Return [X, Y] of the center of cell containing provided text 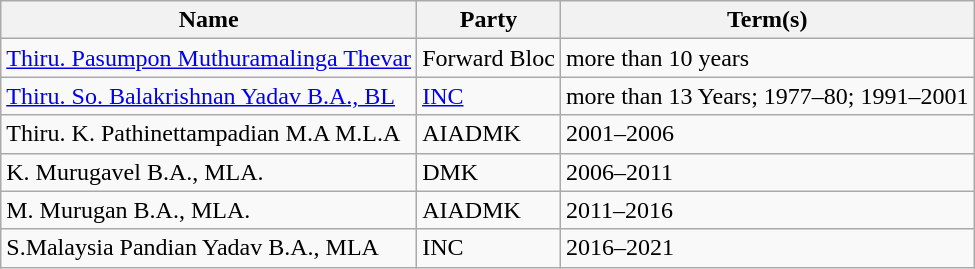
Party [489, 20]
Thiru. So. Balakrishnan Yadav B.A., BL [209, 96]
M. Murugan B.A., MLA. [209, 210]
2016–2021 [767, 248]
more than 10 years [767, 58]
DMK [489, 172]
S.Malaysia Pandian Yadav B.A., MLA [209, 248]
Name [209, 20]
Thiru. Pasumpon Muthuramalinga Thevar [209, 58]
Forward Bloc [489, 58]
K. Murugavel B.A., MLA. [209, 172]
2011–2016 [767, 210]
2006–2011 [767, 172]
Term(s) [767, 20]
more than 13 Years; 1977–80; 1991–2001 [767, 96]
2001–2006 [767, 134]
Thiru. K. Pathinettampadian M.A M.L.A [209, 134]
